From the cell containing the given text, extract its center point as (X, Y) coordinate. 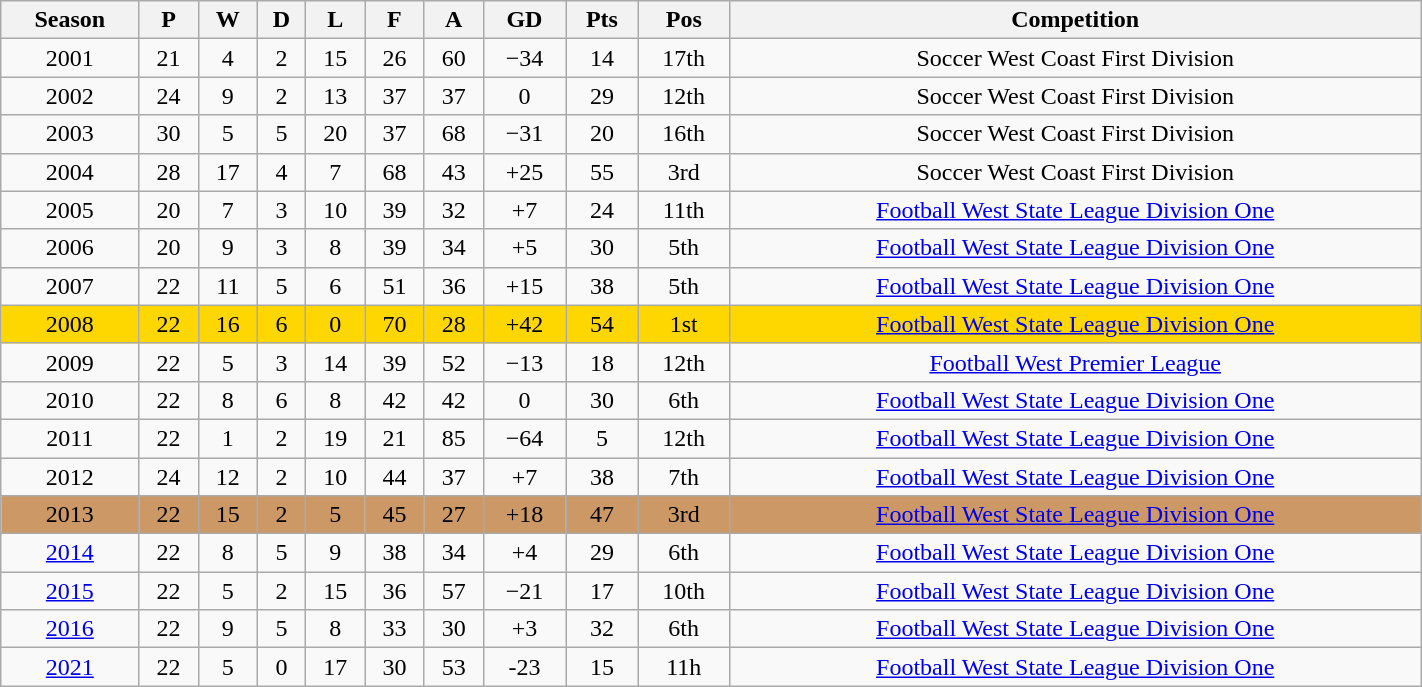
2009 (70, 362)
16th (684, 134)
45 (394, 515)
2004 (70, 172)
2021 (70, 667)
53 (454, 667)
70 (394, 324)
2003 (70, 134)
2005 (70, 210)
−21 (524, 591)
26 (394, 58)
57 (454, 591)
−64 (524, 438)
−34 (524, 58)
12 (228, 477)
43 (454, 172)
1 (228, 438)
85 (454, 438)
P (168, 20)
2006 (70, 248)
18 (602, 362)
2014 (70, 553)
Pos (684, 20)
2001 (70, 58)
D (282, 20)
13 (336, 96)
60 (454, 58)
2010 (70, 400)
33 (394, 629)
2011 (70, 438)
52 (454, 362)
A (454, 20)
2016 (70, 629)
54 (602, 324)
16 (228, 324)
47 (602, 515)
Pts (602, 20)
2012 (70, 477)
L (336, 20)
2015 (70, 591)
W (228, 20)
F (394, 20)
7th (684, 477)
−31 (524, 134)
51 (394, 286)
27 (454, 515)
+3 (524, 629)
2007 (70, 286)
17th (684, 58)
2008 (70, 324)
2013 (70, 515)
Competition (1075, 20)
11 (228, 286)
10th (684, 591)
2002 (70, 96)
+15 (524, 286)
−13 (524, 362)
+18 (524, 515)
55 (602, 172)
+4 (524, 553)
+42 (524, 324)
+5 (524, 248)
1st (684, 324)
-23 (524, 667)
Football West Premier League (1075, 362)
Season (70, 20)
11th (684, 210)
11h (684, 667)
19 (336, 438)
GD (524, 20)
44 (394, 477)
+25 (524, 172)
